Scan for the cell matching the given text and deliver its [x, y] coordinate at center. 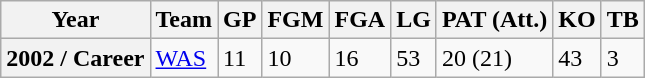
43 [577, 58]
53 [414, 58]
Year [76, 20]
10 [296, 58]
TB [622, 20]
16 [360, 58]
GP [240, 20]
LG [414, 20]
3 [622, 58]
2002 / Career [76, 58]
WAS [184, 58]
FGM [296, 20]
FGA [360, 20]
20 (21) [494, 58]
PAT (Att.) [494, 20]
KO [577, 20]
11 [240, 58]
Team [184, 20]
